From the cell containing the given text, extract its center point as (x, y) coordinate. 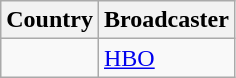
HBO (166, 58)
Country (50, 20)
Broadcaster (166, 20)
